Pinpoint the cell where the given text exists, returning its (x, y) midpoint coordinate. 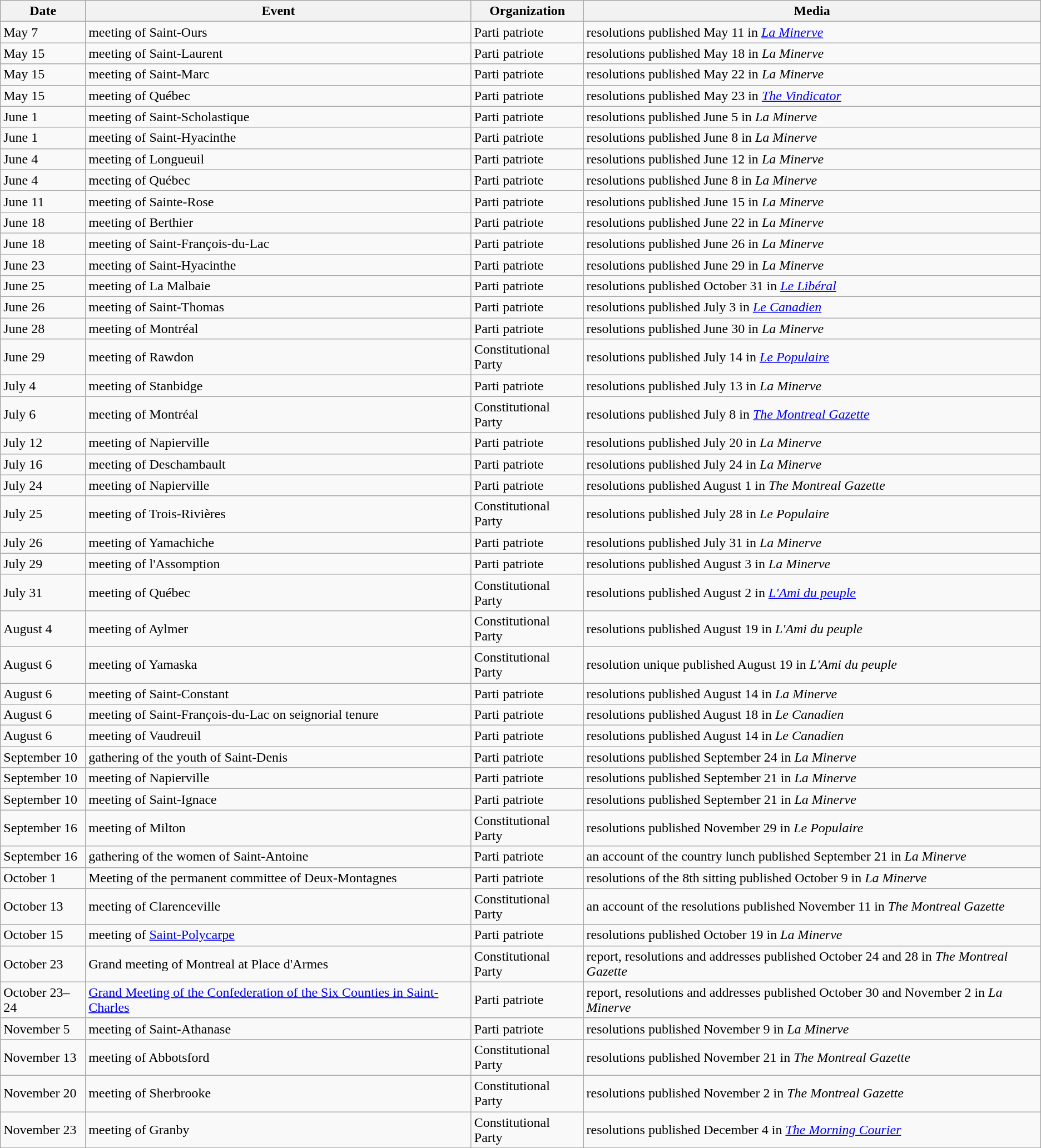
an account of the resolutions published November 11 in The Montreal Gazette (812, 906)
meeting of Clarenceville (279, 906)
meeting of Yamachiche (279, 543)
resolutions published October 19 in La Minerve (812, 935)
meeting of La Malbaie (279, 286)
October 15 (43, 935)
resolutions published November 2 in The Montreal Gazette (812, 1093)
meeting of Saint-Ignace (279, 799)
resolutions published November 21 in The Montreal Gazette (812, 1057)
meeting of Berthier (279, 222)
Date (43, 11)
July 24 (43, 485)
resolutions published November 29 in Le Populaire (812, 828)
gathering of the youth of Saint-Denis (279, 757)
resolutions published July 31 in La Minerve (812, 543)
November 20 (43, 1093)
resolution unique published August 19 in L'Ami du peuple (812, 665)
meeting of Saint-Scholastique (279, 117)
meeting of Saint-Marc (279, 74)
resolutions published July 20 in La Minerve (812, 443)
November 23 (43, 1130)
meeting of Saint-François-du-Lac on seignorial tenure (279, 715)
resolutions published December 4 in The Morning Courier (812, 1130)
report, resolutions and addresses published October 30 and November 2 in La Minerve (812, 1000)
resolutions published June 5 in La Minerve (812, 117)
resolutions published June 12 in La Minerve (812, 159)
meeting of Vaudreuil (279, 736)
resolutions published August 18 in Le Canadien (812, 715)
meeting of Granby (279, 1130)
resolutions published August 19 in L'Ami du peuple (812, 628)
an account of the country lunch published September 21 in La Minerve (812, 857)
July 29 (43, 564)
Event (279, 11)
resolutions published July 13 in La Minerve (812, 386)
meeting of Saint-Polycarpe (279, 935)
November 5 (43, 1028)
resolutions published May 18 in La Minerve (812, 53)
resolutions published August 14 in Le Canadien (812, 736)
July 31 (43, 593)
June 23 (43, 265)
Grand meeting of Montreal at Place d'Armes (279, 964)
meeting of Saint-Laurent (279, 53)
resolutions published May 22 in La Minerve (812, 74)
May 7 (43, 32)
meeting of Saint-Athanase (279, 1028)
resolutions published July 8 in The Montreal Gazette (812, 415)
resolutions published June 30 in La Minerve (812, 329)
July 16 (43, 464)
meeting of Aylmer (279, 628)
June 25 (43, 286)
meeting of Abbotsford (279, 1057)
report, resolutions and addresses published October 24 and 28 in The Montreal Gazette (812, 964)
meeting of Saint-Ours (279, 32)
Organization (527, 11)
meeting of Sherbrooke (279, 1093)
resolutions published August 2 in L'Ami du peuple (812, 593)
meeting of Trois-Rivières (279, 514)
resolutions published August 1 in The Montreal Gazette (812, 485)
June 11 (43, 201)
resolutions published July 3 in Le Canadien (812, 307)
October 1 (43, 878)
Media (812, 11)
June 28 (43, 329)
resolutions published November 9 in La Minerve (812, 1028)
resolutions published July 24 in La Minerve (812, 464)
resolutions published June 29 in La Minerve (812, 265)
resolutions published July 14 in Le Populaire (812, 357)
July 4 (43, 386)
meeting of Longueuil (279, 159)
meeting of Milton (279, 828)
resolutions published May 23 in The Vindicator (812, 96)
resolutions published September 24 in La Minerve (812, 757)
meeting of Saint-Thomas (279, 307)
meeting of Stanbidge (279, 386)
June 29 (43, 357)
resolutions published May 11 in La Minerve (812, 32)
July 25 (43, 514)
November 13 (43, 1057)
meeting of Rawdon (279, 357)
resolutions published June 15 in La Minerve (812, 201)
meeting of Sainte-Rose (279, 201)
resolutions published July 28 in Le Populaire (812, 514)
August 4 (43, 628)
October 13 (43, 906)
resolutions published June 22 in La Minerve (812, 222)
meeting of Saint-Constant (279, 693)
resolutions published October 31 in Le Libéral (812, 286)
meeting of Deschambault (279, 464)
July 12 (43, 443)
Grand Meeting of the Confederation of the Six Counties in Saint-Charles (279, 1000)
resolutions published August 14 in La Minerve (812, 693)
meeting of l'Assomption (279, 564)
meeting of Yamaska (279, 665)
October 23–24 (43, 1000)
meeting of Saint-François-du-Lac (279, 243)
gathering of the women of Saint-Antoine (279, 857)
Meeting of the permanent committee of Deux-Montagnes (279, 878)
June 26 (43, 307)
July 26 (43, 543)
October 23 (43, 964)
July 6 (43, 415)
resolutions of the 8th sitting published October 9 in La Minerve (812, 878)
resolutions published August 3 in La Minerve (812, 564)
resolutions published June 26 in La Minerve (812, 243)
